Capture the cell that displays the provided text and extract its [X, Y] central coordinate. 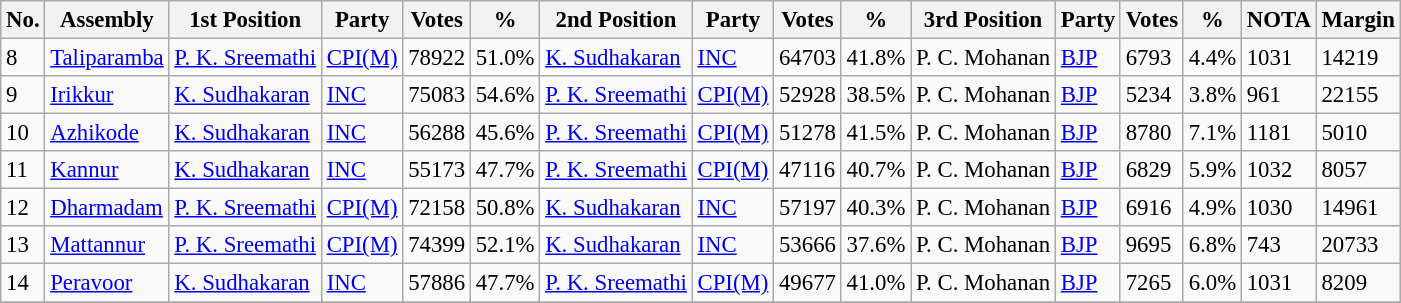
54.6% [504, 95]
51.0% [504, 58]
2nd Position [616, 20]
7265 [1152, 283]
52.1% [504, 245]
Dharmadam [107, 208]
55173 [437, 170]
Irikkur [107, 95]
9 [23, 95]
6.8% [1212, 245]
9695 [1152, 245]
3rd Position [984, 20]
8780 [1152, 133]
10 [23, 133]
38.5% [876, 95]
8209 [1358, 283]
72158 [437, 208]
45.6% [504, 133]
4.9% [1212, 208]
47116 [808, 170]
14 [23, 283]
6829 [1152, 170]
Taliparamba [107, 58]
8 [23, 58]
64703 [808, 58]
5234 [1152, 95]
14219 [1358, 58]
11 [23, 170]
Kannur [107, 170]
52928 [808, 95]
50.8% [504, 208]
Mattannur [107, 245]
41.8% [876, 58]
37.6% [876, 245]
75083 [437, 95]
1030 [1278, 208]
41.5% [876, 133]
6793 [1152, 58]
51278 [808, 133]
743 [1278, 245]
78922 [437, 58]
6.0% [1212, 283]
40.3% [876, 208]
13 [23, 245]
56288 [437, 133]
41.0% [876, 283]
4.4% [1212, 58]
1181 [1278, 133]
74399 [437, 245]
3.8% [1212, 95]
20733 [1358, 245]
1st Position [245, 20]
Azhikode [107, 133]
7.1% [1212, 133]
Assembly [107, 20]
6916 [1152, 208]
14961 [1358, 208]
1032 [1278, 170]
Margin [1358, 20]
8057 [1358, 170]
40.7% [876, 170]
12 [23, 208]
22155 [1358, 95]
57197 [808, 208]
961 [1278, 95]
NOTA [1278, 20]
53666 [808, 245]
Peravoor [107, 283]
5.9% [1212, 170]
49677 [808, 283]
No. [23, 20]
5010 [1358, 133]
57886 [437, 283]
